Return the [X, Y] coordinate for the center point of the cell that contains the specified text.  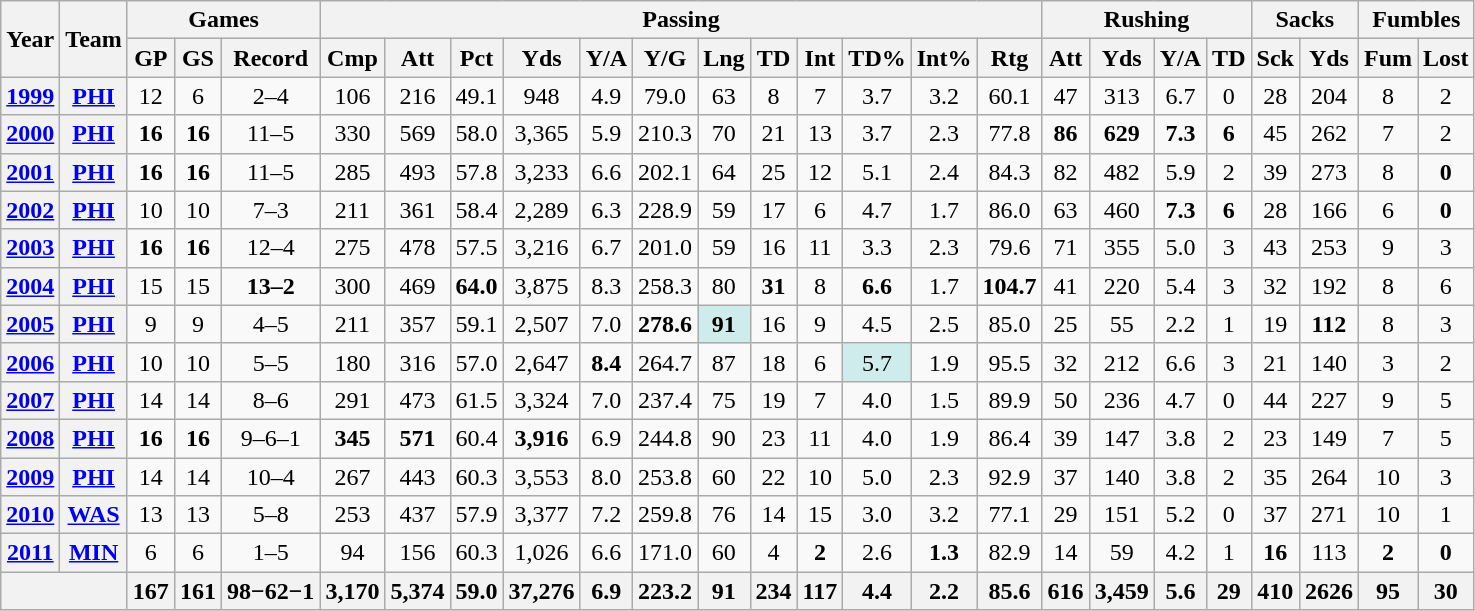
220 [1122, 286]
Team [94, 39]
59.1 [476, 324]
473 [418, 400]
2011 [30, 553]
85.0 [1010, 324]
202.1 [666, 172]
5.4 [1180, 286]
2007 [30, 400]
569 [418, 134]
58.0 [476, 134]
237.4 [666, 400]
49.1 [476, 96]
GS [198, 58]
82.9 [1010, 553]
95 [1388, 591]
5.6 [1180, 591]
6.3 [606, 210]
94 [352, 553]
4 [774, 553]
210.3 [666, 134]
571 [418, 438]
60.4 [476, 438]
77.8 [1010, 134]
345 [352, 438]
236 [1122, 400]
84.3 [1010, 172]
Record [270, 58]
Year [30, 39]
86.4 [1010, 438]
2626 [1328, 591]
WAS [94, 515]
50 [1066, 400]
244.8 [666, 438]
166 [1328, 210]
234 [774, 591]
3,875 [542, 286]
171.0 [666, 553]
264.7 [666, 362]
357 [418, 324]
85.6 [1010, 591]
2,289 [542, 210]
478 [418, 248]
18 [774, 362]
112 [1328, 324]
GP [150, 58]
216 [418, 96]
Sck [1275, 58]
275 [352, 248]
180 [352, 362]
Rtg [1010, 58]
3,365 [542, 134]
7–3 [270, 210]
79.0 [666, 96]
59.0 [476, 591]
8.3 [606, 286]
45 [1275, 134]
Lng [724, 58]
361 [418, 210]
3,459 [1122, 591]
7.2 [606, 515]
8–6 [270, 400]
2008 [30, 438]
437 [418, 515]
70 [724, 134]
Y/G [666, 58]
3,170 [352, 591]
12–4 [270, 248]
1,026 [542, 553]
285 [352, 172]
1.5 [944, 400]
22 [774, 477]
30 [1446, 591]
2.4 [944, 172]
104.7 [1010, 286]
Fum [1388, 58]
Fumbles [1416, 20]
3,233 [542, 172]
443 [418, 477]
2001 [30, 172]
2.5 [944, 324]
167 [150, 591]
82 [1066, 172]
60.1 [1010, 96]
253.8 [666, 477]
35 [1275, 477]
5.2 [1180, 515]
75 [724, 400]
5.1 [877, 172]
227 [1328, 400]
4.5 [877, 324]
482 [1122, 172]
4.9 [606, 96]
64 [724, 172]
44 [1275, 400]
80 [724, 286]
79.6 [1010, 248]
Passing [681, 20]
493 [418, 172]
3,216 [542, 248]
151 [1122, 515]
3,916 [542, 438]
13–2 [270, 286]
5.7 [877, 362]
278.6 [666, 324]
Cmp [352, 58]
3.0 [877, 515]
Rushing [1146, 20]
92.9 [1010, 477]
460 [1122, 210]
37,276 [542, 591]
89.9 [1010, 400]
262 [1328, 134]
2.6 [877, 553]
86 [1066, 134]
Lost [1446, 58]
291 [352, 400]
58.4 [476, 210]
76 [724, 515]
2,647 [542, 362]
3,553 [542, 477]
2006 [30, 362]
4.4 [877, 591]
156 [418, 553]
313 [1122, 96]
1–5 [270, 553]
17 [774, 210]
300 [352, 286]
TD% [877, 58]
2000 [30, 134]
98−62−1 [270, 591]
212 [1122, 362]
2004 [30, 286]
2005 [30, 324]
8.4 [606, 362]
3,324 [542, 400]
469 [418, 286]
90 [724, 438]
2003 [30, 248]
106 [352, 96]
273 [1328, 172]
161 [198, 591]
Sacks [1304, 20]
2002 [30, 210]
57.8 [476, 172]
41 [1066, 286]
47 [1066, 96]
87 [724, 362]
Int% [944, 58]
410 [1275, 591]
31 [774, 286]
57.5 [476, 248]
3,377 [542, 515]
113 [1328, 553]
271 [1328, 515]
264 [1328, 477]
5–5 [270, 362]
149 [1328, 438]
223.2 [666, 591]
204 [1328, 96]
5,374 [418, 591]
330 [352, 134]
2010 [30, 515]
95.5 [1010, 362]
77.1 [1010, 515]
Int [820, 58]
267 [352, 477]
228.9 [666, 210]
10–4 [270, 477]
8.0 [606, 477]
71 [1066, 248]
4–5 [270, 324]
1.3 [944, 553]
201.0 [666, 248]
57.9 [476, 515]
316 [418, 362]
3.3 [877, 248]
192 [1328, 286]
MIN [94, 553]
2009 [30, 477]
2–4 [270, 96]
117 [820, 591]
258.3 [666, 286]
64.0 [476, 286]
616 [1066, 591]
4.2 [1180, 553]
86.0 [1010, 210]
Pct [476, 58]
55 [1122, 324]
629 [1122, 134]
2,507 [542, 324]
259.8 [666, 515]
9–6–1 [270, 438]
948 [542, 96]
Games [224, 20]
147 [1122, 438]
43 [1275, 248]
355 [1122, 248]
1999 [30, 96]
5–8 [270, 515]
57.0 [476, 362]
61.5 [476, 400]
